Pinpoint the cell where the given text exists, returning its [x, y] midpoint coordinate. 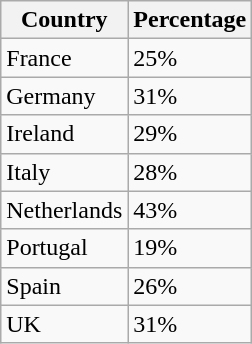
Portugal [64, 248]
28% [190, 172]
Spain [64, 286]
Netherlands [64, 210]
Country [64, 20]
43% [190, 210]
Percentage [190, 20]
29% [190, 134]
26% [190, 286]
Italy [64, 172]
25% [190, 58]
France [64, 58]
19% [190, 248]
Germany [64, 96]
Ireland [64, 134]
UK [64, 324]
